Locate the cell with the specified text and output its (x, y) center coordinate. 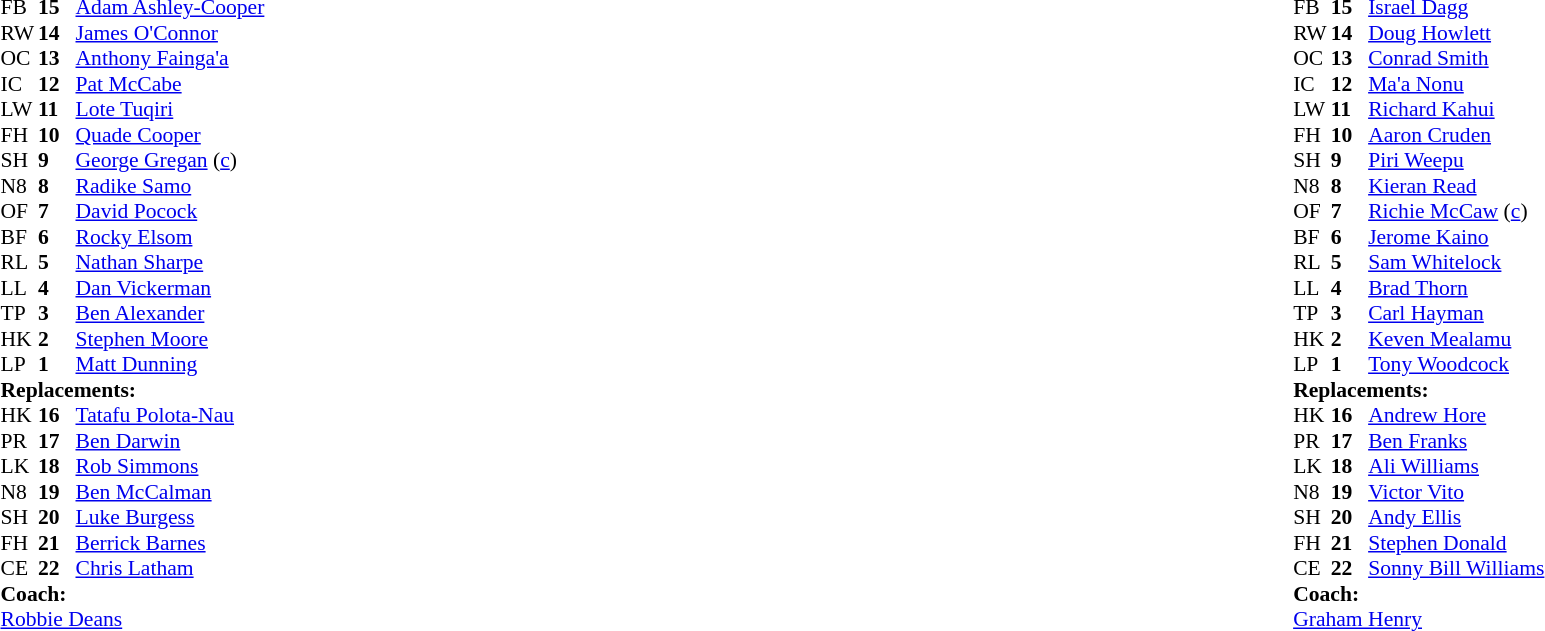
Pat McCabe (170, 84)
Anthony Fainga'a (170, 59)
Radike Samo (170, 186)
Andrew Hore (1456, 415)
Piri Weepu (1456, 161)
Tony Woodcock (1456, 365)
Stephen Moore (170, 339)
George Gregan (c) (170, 161)
Keven Mealamu (1456, 339)
Ali Williams (1456, 467)
Stephen Donald (1456, 543)
Lote Tuqiri (170, 109)
Tatafu Polota-Nau (170, 415)
Berrick Barnes (170, 543)
Aaron Cruden (1456, 135)
Luke Burgess (170, 517)
David Pocock (170, 211)
Chris Latham (170, 569)
Brad Thorn (1456, 288)
Ben McCalman (170, 492)
Richie McCaw (c) (1456, 211)
Richard Kahui (1456, 109)
James O'Connor (170, 33)
Sonny Bill Williams (1456, 569)
Rocky Elsom (170, 237)
Doug Howlett (1456, 33)
Jerome Kaino (1456, 237)
Kieran Read (1456, 186)
Rob Simmons (170, 467)
Sam Whitelock (1456, 263)
Carl Hayman (1456, 313)
Quade Cooper (170, 135)
Matt Dunning (170, 365)
Andy Ellis (1456, 517)
Nathan Sharpe (170, 263)
Ma'a Nonu (1456, 84)
Ben Darwin (170, 441)
Ben Alexander (170, 313)
Conrad Smith (1456, 59)
Ben Franks (1456, 441)
Victor Vito (1456, 492)
Dan Vickerman (170, 288)
